From the cell containing the given text, extract its center point as [x, y] coordinate. 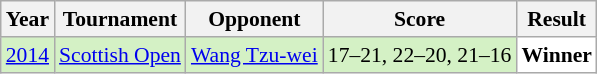
Scottish Open [120, 55]
Result [556, 19]
Tournament [120, 19]
17–21, 22–20, 21–16 [420, 55]
Winner [556, 55]
Score [420, 19]
2014 [28, 55]
Wang Tzu-wei [254, 55]
Opponent [254, 19]
Year [28, 19]
